For the text-containing cell, return its midpoint in [X, Y] coordinate format. 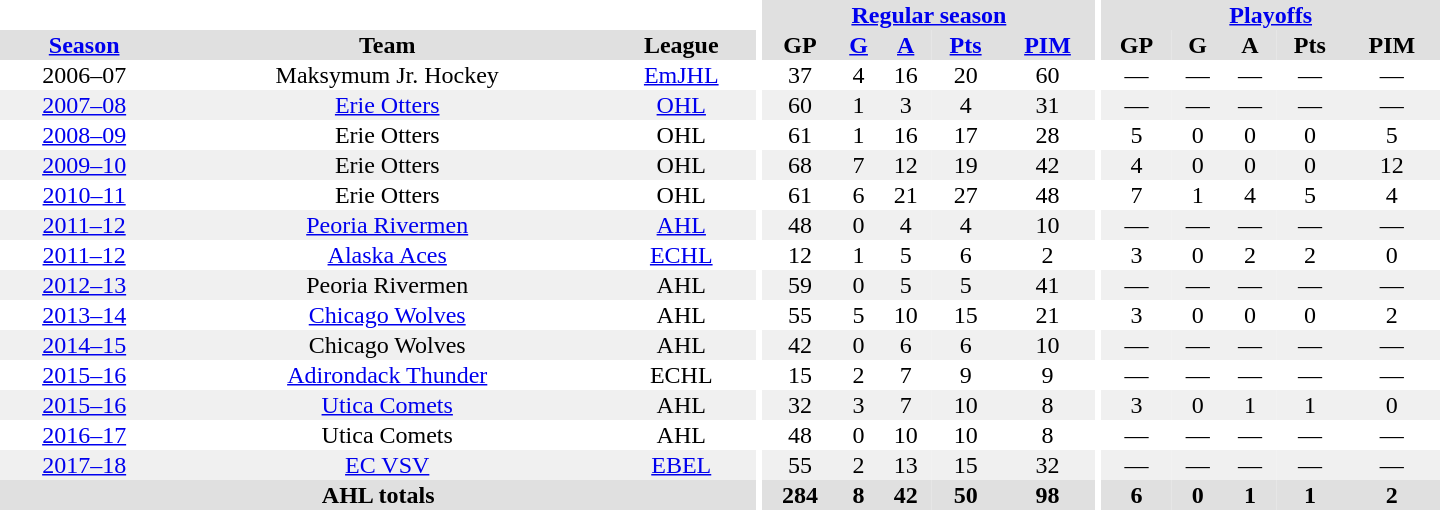
68 [800, 165]
2017–18 [84, 465]
2016–17 [84, 435]
37 [800, 75]
2014–15 [84, 345]
Adirondack Thunder [387, 375]
19 [966, 165]
2012–13 [84, 285]
284 [800, 495]
13 [906, 465]
2007–08 [84, 105]
50 [966, 495]
20 [966, 75]
2008–09 [84, 135]
2009–10 [84, 165]
31 [1047, 105]
EmJHL [681, 75]
Maksymum Jr. Hockey [387, 75]
2006–07 [84, 75]
28 [1047, 135]
Alaska Aces [387, 255]
27 [966, 195]
17 [966, 135]
Regular season [928, 15]
League [681, 45]
EBEL [681, 465]
2013–14 [84, 315]
2010–11 [84, 195]
Season [84, 45]
EC VSV [387, 465]
Playoffs [1270, 15]
AHL totals [378, 495]
41 [1047, 285]
98 [1047, 495]
59 [800, 285]
Team [387, 45]
